Return the (x, y) coordinate for the center point of the cell that contains the specified text.  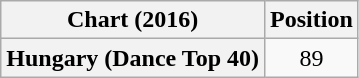
Position (312, 20)
89 (312, 58)
Chart (2016) (133, 20)
Hungary (Dance Top 40) (133, 58)
